Determine the [x, y] coordinate at the center of the cell enclosing the given text.  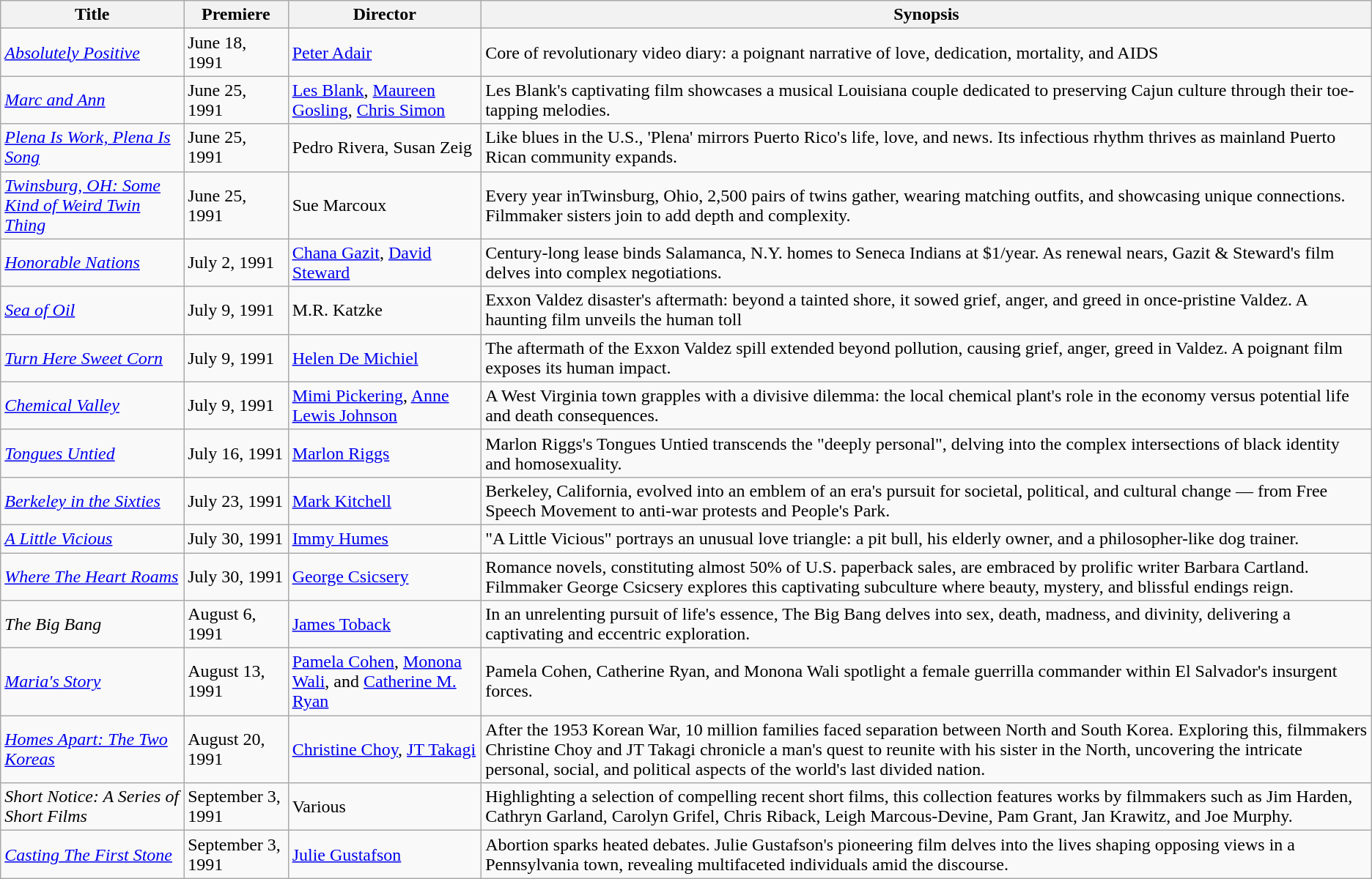
Pamela Cohen, Catherine Ryan, and Monona Wali spotlight a female guerrilla commander within El Salvador's insurgent forces. [926, 682]
August 13, 1991 [236, 682]
Premiere [236, 15]
August 6, 1991 [236, 624]
The Big Bang [92, 624]
Short Notice: A Series of Short Films [92, 807]
Core of revolutionary video diary: a poignant narrative of love, dedication, mortality, and AIDS [926, 53]
James Toback [385, 624]
Homes Apart: The Two Koreas [92, 749]
Mark Kitchell [385, 501]
Turn Here Sweet Corn [92, 357]
Les Blank, Maureen Gosling, Chris Simon [385, 100]
Peter Adair [385, 53]
July 2, 1991 [236, 262]
Pedro Rivera, Susan Zeig [385, 148]
Pamela Cohen, Monona Wali, and Catherine M. Ryan [385, 682]
Helen De Michiel [385, 357]
Title [92, 15]
George Csicsery [385, 576]
Immy Humes [385, 538]
Plena Is Work, Plena Is Song [92, 148]
Sea of Oil [92, 311]
Julie Gustafson [385, 854]
Maria's Story [92, 682]
Absolutely Positive [92, 53]
M.R. Katzke [385, 311]
The aftermath of the Exxon Valdez spill extended beyond pollution, causing grief, anger, greed in Valdez. A poignant film exposes its human impact. [926, 357]
Where The Heart Roams [92, 576]
Twinsburg, OH: Some Kind of Weird Twin Thing [92, 205]
July 16, 1991 [236, 453]
A West Virginia town grapples with a divisive dilemma: the local chemical plant's role in the economy versus potential life and death consequences. [926, 406]
Synopsis [926, 15]
Like blues in the U.S., 'Plena' mirrors Puerto Rico's life, love, and news. Its infectious rhythm thrives as mainland Puerto Rican community expands. [926, 148]
Chana Gazit, David Steward [385, 262]
Marlon Riggs's Tongues Untied transcends the "deeply personal", delving into the complex intersections of black identity and homosexuality. [926, 453]
Marlon Riggs [385, 453]
Mimi Pickering, Anne Lewis Johnson [385, 406]
"A Little Vicious" portrays an unusual love triangle: a pit bull, his elderly owner, and a philosopher-like dog trainer. [926, 538]
Director [385, 15]
Various [385, 807]
July 23, 1991 [236, 501]
Sue Marcoux [385, 205]
Chemical Valley [92, 406]
June 18, 1991 [236, 53]
Tongues Untied [92, 453]
Berkeley in the Sixties [92, 501]
Casting The First Stone [92, 854]
Honorable Nations [92, 262]
August 20, 1991 [236, 749]
Marc and Ann [92, 100]
A Little Vicious [92, 538]
Christine Choy, JT Takagi [385, 749]
Les Blank's captivating film showcases a musical Louisiana couple dedicated to preserving Cajun culture through their toe-tapping melodies. [926, 100]
